Find where the given text appears and provide that cell's center as (X, Y) coordinate. 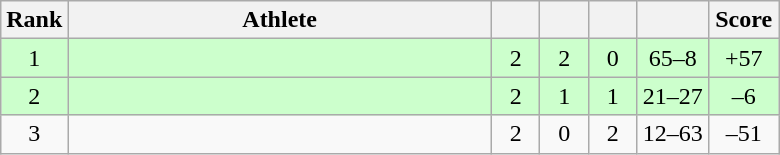
65–8 (672, 58)
Athlete (280, 20)
–6 (744, 96)
3 (34, 134)
21–27 (672, 96)
12–63 (672, 134)
Rank (34, 20)
+57 (744, 58)
–51 (744, 134)
Score (744, 20)
